Identify which cell holds the provided text, then report its (X, Y) central coordinate. 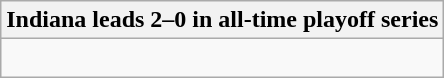
Indiana leads 2–0 in all-time playoff series (222, 20)
